Pinpoint the cell where the given text exists, returning its (x, y) midpoint coordinate. 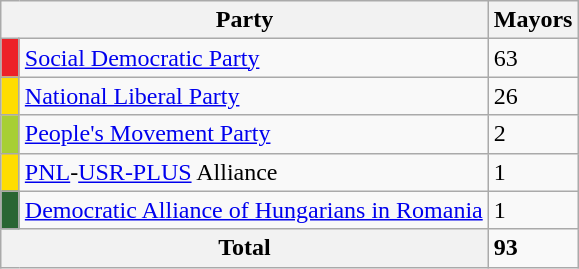
Democratic Alliance of Hungarians in Romania (254, 210)
Social Democratic Party (254, 58)
63 (533, 58)
2 (533, 134)
PNL-USR-PLUS Alliance (254, 172)
26 (533, 96)
Mayors (533, 20)
National Liberal Party (254, 96)
Total (244, 248)
Party (244, 20)
93 (533, 248)
People's Movement Party (254, 134)
